Determine the [x, y] coordinate at the center of the cell enclosing the given text.  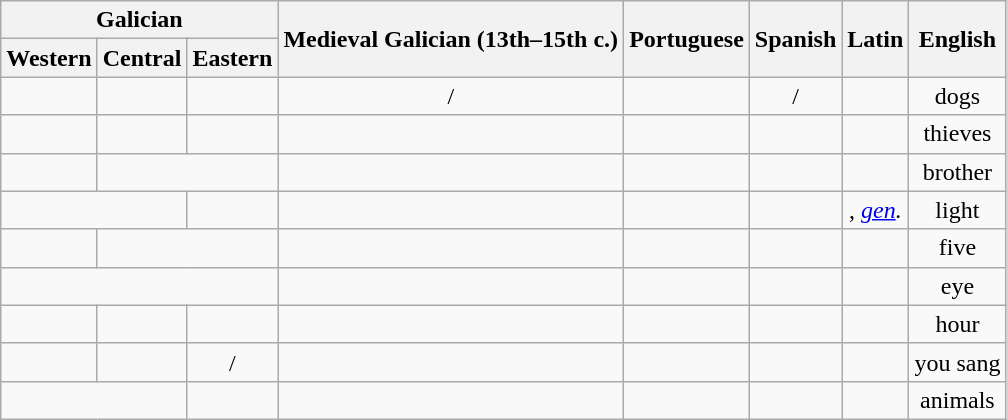
Galician [140, 20]
Eastern [232, 58]
hour [958, 324]
Medieval Galician (13th–15th c.) [451, 39]
English [958, 39]
you sang [958, 362]
brother [958, 172]
light [958, 210]
Western [49, 58]
Portuguese [687, 39]
eye [958, 286]
animals [958, 400]
, gen. [876, 210]
thieves [958, 134]
Latin [876, 39]
five [958, 248]
Spanish [795, 39]
Central [142, 58]
dogs [958, 96]
